Search for the cell housing the specified text and yield its (X, Y) center coordinate. 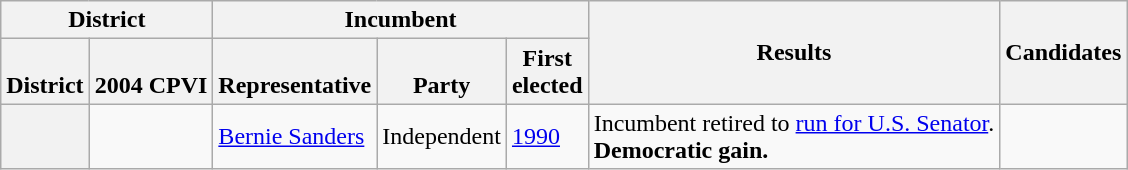
Party (442, 72)
1990 (547, 136)
Candidates (1064, 52)
Representative (295, 72)
2004 CPVI (151, 72)
Results (794, 52)
Independent (442, 136)
Firstelected (547, 72)
Incumbent (400, 20)
Bernie Sanders (295, 136)
Incumbent retired to run for U.S. Senator.Democratic gain. (794, 136)
